Output the (X, Y) coordinate of the center of the cell containing the given text.  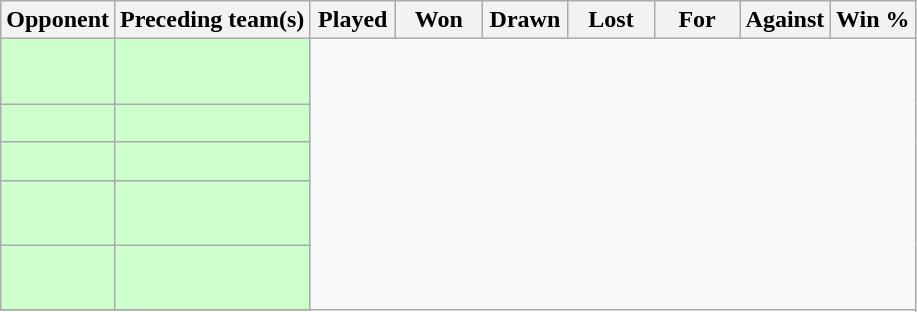
Lost (611, 20)
Drawn (525, 20)
Opponent (58, 20)
Won (439, 20)
Win % (873, 20)
Played (353, 20)
For (697, 20)
Against (785, 20)
Preceding team(s) (212, 20)
